Scan for the cell matching the given text and deliver its [x, y] coordinate at center. 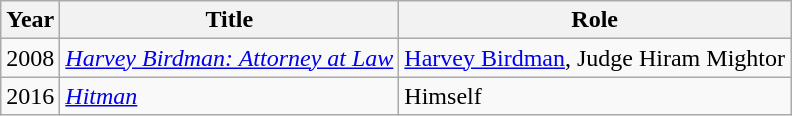
Harvey Birdman, Judge Hiram Mightor [595, 58]
Role [595, 20]
2016 [30, 96]
Himself [595, 96]
2008 [30, 58]
Harvey Birdman: Attorney at Law [230, 58]
Year [30, 20]
Title [230, 20]
Hitman [230, 96]
